Return (x, y) of the center of cell containing provided text 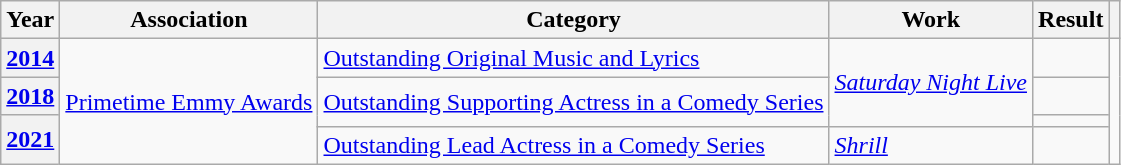
Outstanding Supporting Actress in a Comedy Series (574, 102)
Association (189, 20)
2018 (30, 96)
2014 (30, 58)
Outstanding Lead Actress in a Comedy Series (574, 145)
Work (931, 20)
2021 (30, 140)
Shrill (931, 145)
Year (30, 20)
Saturday Night Live (931, 82)
Outstanding Original Music and Lyrics (574, 58)
Category (574, 20)
Primetime Emmy Awards (189, 102)
Result (1071, 20)
